Find where the given text appears and provide that cell's center as (X, Y) coordinate. 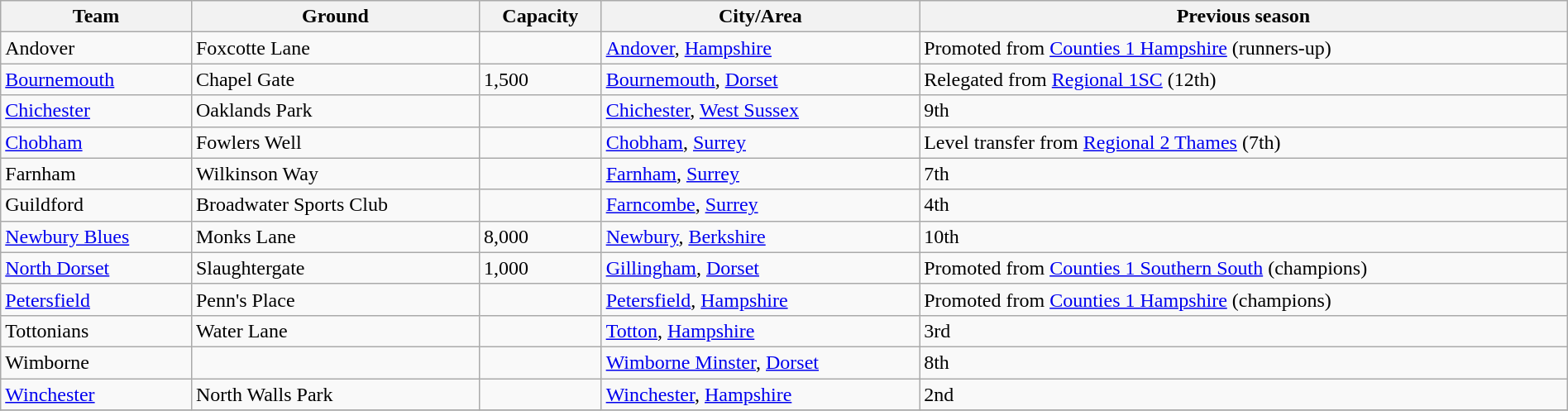
Wimborne Minster, Dorset (760, 362)
Gillingham, Dorset (760, 268)
Farnham (96, 174)
7th (1244, 174)
Promoted from Counties 1 Hampshire (runners-up) (1244, 48)
10th (1244, 237)
Wilkinson Way (335, 174)
Farnham, Surrey (760, 174)
Previous season (1244, 17)
Bournemouth, Dorset (760, 79)
3rd (1244, 331)
Winchester, Hampshire (760, 394)
Level transfer from Regional 2 Thames (7th) (1244, 142)
1,500 (541, 79)
Team (96, 17)
Capacity (541, 17)
Guildford (96, 205)
North Walls Park (335, 394)
Ground (335, 17)
Promoted from Counties 1 Hampshire (champions) (1244, 299)
Wimborne (96, 362)
Winchester (96, 394)
Promoted from Counties 1 Southern South (champions) (1244, 268)
Slaughtergate (335, 268)
Farncombe, Surrey (760, 205)
City/Area (760, 17)
Chichester, West Sussex (760, 111)
Totton, Hampshire (760, 331)
Penn's Place (335, 299)
Oaklands Park (335, 111)
Monks Lane (335, 237)
Chapel Gate (335, 79)
Chobham, Surrey (760, 142)
2nd (1244, 394)
1,000 (541, 268)
Bournemouth (96, 79)
8th (1244, 362)
Relegated from Regional 1SC (12th) (1244, 79)
Petersfield (96, 299)
Tottonians (96, 331)
Fowlers Well (335, 142)
Chobham (96, 142)
8,000 (541, 237)
4th (1244, 205)
Water Lane (335, 331)
North Dorset (96, 268)
Broadwater Sports Club (335, 205)
9th (1244, 111)
Andover (96, 48)
Andover, Hampshire (760, 48)
Foxcotte Lane (335, 48)
Petersfield, Hampshire (760, 299)
Newbury, Berkshire (760, 237)
Newbury Blues (96, 237)
Chichester (96, 111)
